Scan for the cell matching the given text and deliver its (x, y) coordinate at center. 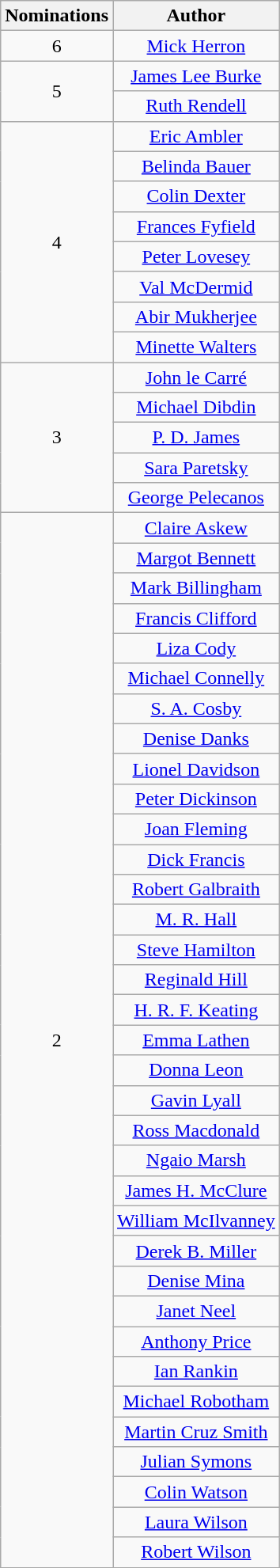
Eric Ambler (196, 136)
Claire Askew (196, 528)
Peter Dickinson (196, 799)
Peter Lovesey (196, 256)
Michael Robotham (196, 1402)
P. D. James (196, 438)
Francis Clifford (196, 618)
5 (57, 91)
Ruth Rendell (196, 106)
Frances Fyfield (196, 226)
Lionel Davidson (196, 769)
Janet Neel (196, 1311)
Denise Danks (196, 738)
Abir Mukherjee (196, 317)
Derek B. Miller (196, 1251)
Emma Lathen (196, 1040)
William McIlvanney (196, 1221)
James Lee Burke (196, 76)
Julian Symons (196, 1462)
S. A. Cosby (196, 708)
Colin Dexter (196, 196)
Steve Hamilton (196, 950)
George Pelecanos (196, 498)
Colin Watson (196, 1492)
Robert Galbraith (196, 890)
4 (57, 241)
Author (196, 16)
Joan Fleming (196, 829)
Denise Mina (196, 1281)
Ngaio Marsh (196, 1160)
Ross Macdonald (196, 1130)
James H. McClure (196, 1190)
H. R. F. Keating (196, 1010)
Donna Leon (196, 1070)
6 (57, 46)
2 (57, 1040)
Michael Connelly (196, 678)
Sara Paretsky (196, 468)
Mick Herron (196, 46)
Martin Cruz Smith (196, 1432)
Dick Francis (196, 859)
Reginald Hill (196, 980)
John le Carré (196, 378)
Minette Walters (196, 347)
Belinda Bauer (196, 166)
Nominations (57, 16)
Robert Wilson (196, 1552)
M. R. Hall (196, 920)
Liza Cody (196, 648)
Mark Billingham (196, 588)
Laura Wilson (196, 1522)
Gavin Lyall (196, 1100)
Val McDermid (196, 287)
Michael Dibdin (196, 408)
Anthony Price (196, 1342)
3 (57, 438)
Ian Rankin (196, 1372)
Margot Bennett (196, 558)
